Capture the cell that displays the provided text and extract its [x, y] central coordinate. 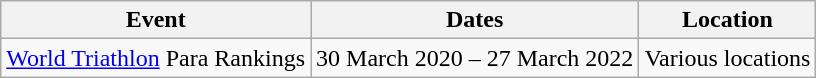
Event [156, 20]
Location [728, 20]
Dates [475, 20]
Various locations [728, 58]
30 March 2020 – 27 March 2022 [475, 58]
World Triathlon Para Rankings [156, 58]
